Determine the [x, y] coordinate at the center of the cell enclosing the given text.  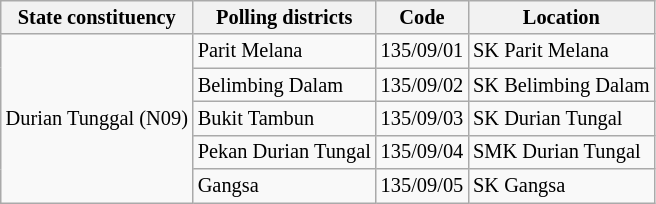
135/09/05 [422, 186]
SK Belimbing Dalam [561, 85]
Pekan Durian Tungal [284, 152]
135/09/04 [422, 152]
Location [561, 17]
135/09/01 [422, 51]
Belimbing Dalam [284, 85]
SK Durian Tungal [561, 118]
State constituency [97, 17]
Parit Melana [284, 51]
SMK Durian Tungal [561, 152]
135/09/02 [422, 85]
SK Gangsa [561, 186]
Durian Tunggal (N09) [97, 118]
Code [422, 17]
Polling districts [284, 17]
SK Parit Melana [561, 51]
135/09/03 [422, 118]
Gangsa [284, 186]
Bukit Tambun [284, 118]
